Return (x, y) of the center of cell containing provided text 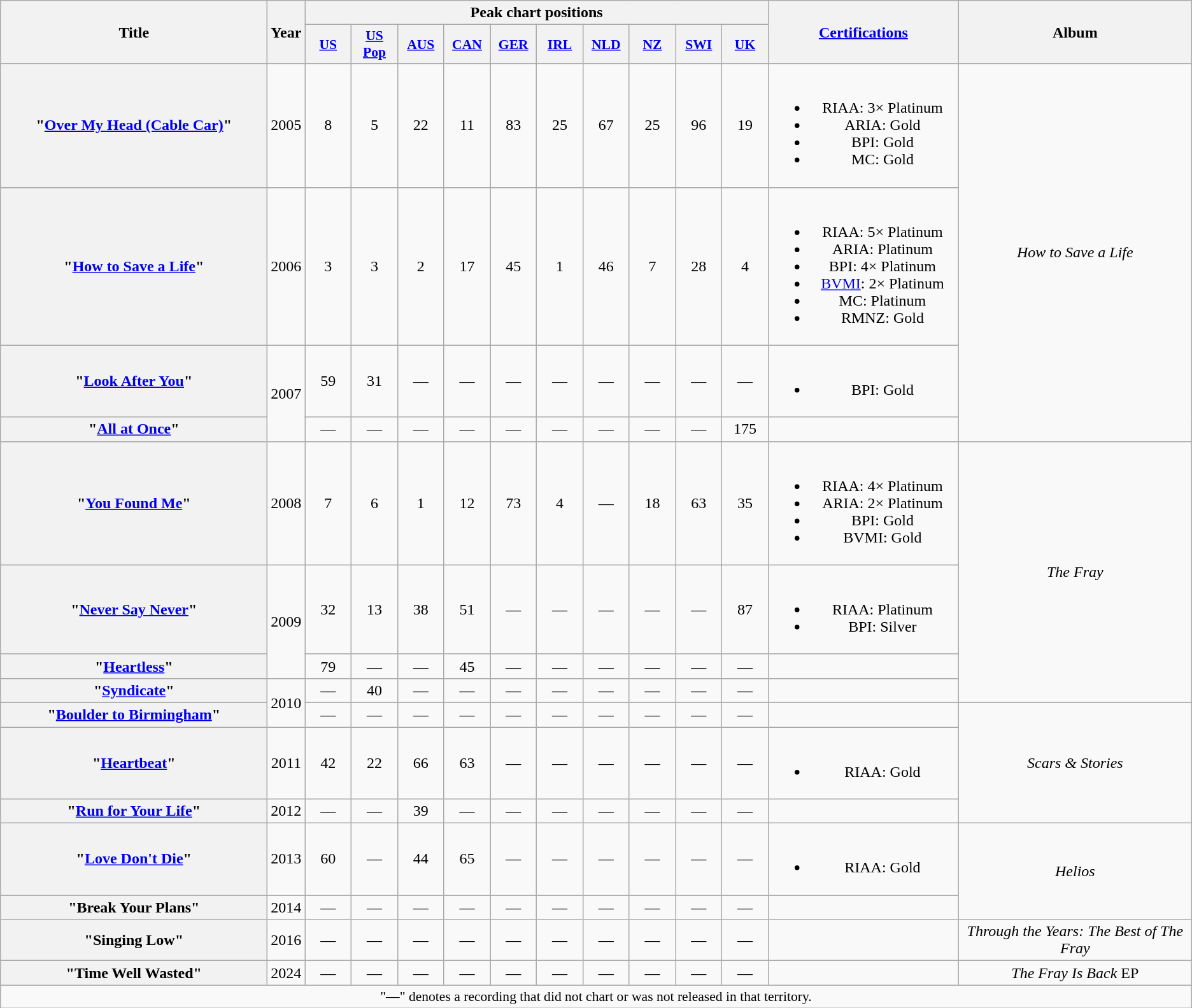
"All at Once" (134, 429)
18 (652, 503)
67 (606, 125)
How to Save a Life (1075, 252)
"Break Your Plans" (134, 907)
UK (745, 45)
38 (420, 609)
13 (374, 609)
2005 (287, 125)
Peak chart positions (537, 13)
Title (134, 32)
RIAA: 3× PlatinumARIA: GoldBPI: GoldMC: Gold (863, 125)
2007 (287, 394)
RIAA: 4× PlatinumARIA: 2× PlatinumBPI: GoldBVMI: Gold (863, 503)
Year (287, 32)
2014 (287, 907)
"Run for Your Life" (134, 811)
11 (467, 125)
USPop (374, 45)
2011 (287, 763)
NZ (652, 45)
73 (513, 503)
"Over My Head (Cable Car)" (134, 125)
2016 (287, 940)
NLD (606, 45)
39 (420, 811)
6 (374, 503)
46 (606, 266)
"Look After You" (134, 381)
28 (699, 266)
The Fray Is Back EP (1075, 973)
19 (745, 125)
83 (513, 125)
96 (699, 125)
IRL (560, 45)
60 (329, 860)
35 (745, 503)
"Heartbeat" (134, 763)
2 (420, 266)
12 (467, 503)
42 (329, 763)
8 (329, 125)
Helios (1075, 871)
31 (374, 381)
2009 (287, 621)
44 (420, 860)
"Heartless" (134, 666)
Album (1075, 32)
17 (467, 266)
SWI (699, 45)
2008 (287, 503)
87 (745, 609)
175 (745, 429)
65 (467, 860)
"How to Save a Life" (134, 266)
2012 (287, 811)
"Time Well Wasted" (134, 973)
BPI: Gold (863, 381)
RIAA: PlatinumBPI: Silver (863, 609)
5 (374, 125)
Scars & Stories (1075, 763)
66 (420, 763)
"Never Say Never" (134, 609)
32 (329, 609)
2010 (287, 702)
AUS (420, 45)
79 (329, 666)
"Singing Low" (134, 940)
"Syndicate" (134, 690)
2006 (287, 266)
2013 (287, 860)
RIAA: 5× PlatinumARIA: PlatinumBPI: 4× PlatinumBVMI: 2× PlatinumMC: PlatinumRMNZ: Gold (863, 266)
51 (467, 609)
"Love Don't Die" (134, 860)
"—" denotes a recording that did not chart or was not released in that territory. (596, 997)
The Fray (1075, 572)
2024 (287, 973)
GER (513, 45)
"Boulder to Birmingham" (134, 714)
Certifications (863, 32)
59 (329, 381)
Through the Years: The Best of The Fray (1075, 940)
CAN (467, 45)
40 (374, 690)
"You Found Me" (134, 503)
US (329, 45)
